For the text-containing cell, return its midpoint in (X, Y) coordinate format. 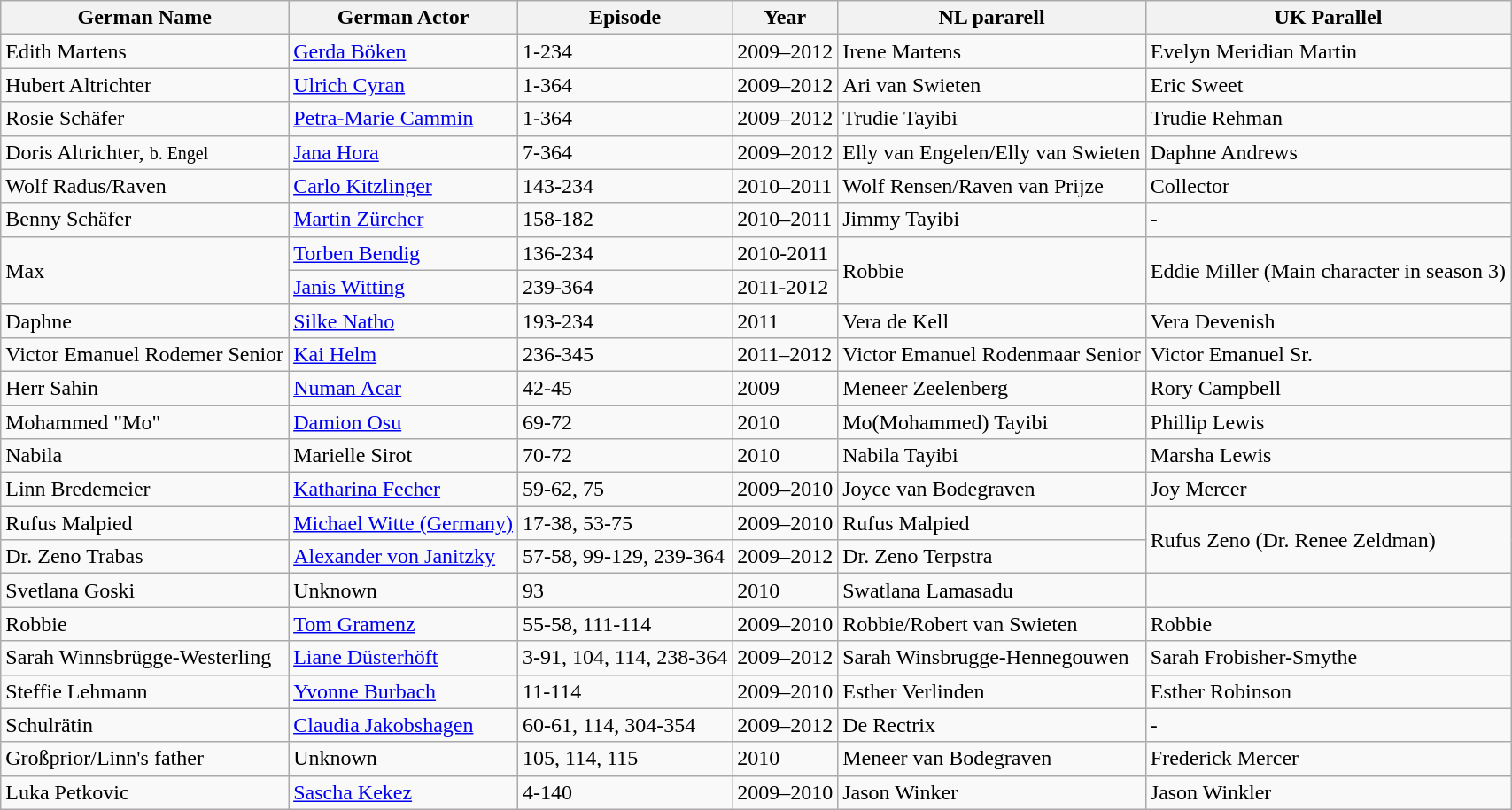
Steffie Lehmann (145, 691)
Victor Emanuel Sr. (1328, 354)
Großprior/Linn's father (145, 759)
Esther Verlinden (992, 691)
Meneer van Bodegraven (992, 759)
Schulrätin (145, 725)
Herr Sahin (145, 388)
236-345 (625, 354)
Rosie Schäfer (145, 119)
57-58, 99-129, 239-364 (625, 557)
Benny Schäfer (145, 220)
Elly van Engelen/Elly van Swieten (992, 152)
Sarah Winsbrugge-Hennegouwen (992, 658)
Trudie Rehman (1328, 119)
11-114 (625, 691)
Marielle Sirot (404, 456)
Daphne (145, 320)
Linn Bredemeier (145, 490)
143-234 (625, 186)
2011-2012 (785, 287)
Swatlana Lamasadu (992, 590)
Ari van Swieten (992, 85)
Joyce van Bodegraven (992, 490)
Evelyn Meridian Martin (1328, 51)
Meneer Zeelenberg (992, 388)
Sarah Winnsbrügge-Westerling (145, 658)
55-58, 111-114 (625, 624)
Carlo Kitzlinger (404, 186)
Year (785, 18)
Claudia Jakobshagen (404, 725)
Mohammed "Mo" (145, 422)
Tom Gramenz (404, 624)
Joy Mercer (1328, 490)
NL pararell (992, 18)
Liane Düsterhöft (404, 658)
Victor Emanuel Rodenmaar Senior (992, 354)
Svetlana Goski (145, 590)
Mo(Mohammed) Tayibi (992, 422)
Collector (1328, 186)
Daphne Andrews (1328, 152)
Torben Bendig (404, 253)
7-364 (625, 152)
Janis Witting (404, 287)
136-234 (625, 253)
Hubert Altrichter (145, 85)
17-38, 53-75 (625, 523)
Jimmy Tayibi (992, 220)
2010-2011 (785, 253)
Vera de Kell (992, 320)
Nabila Tayibi (992, 456)
Doris Altrichter, b. Engel (145, 152)
70-72 (625, 456)
Alexander von Janitzky (404, 557)
158-182 (625, 220)
59-62, 75 (625, 490)
Damion Osu (404, 422)
Nabila (145, 456)
Katharina Fecher (404, 490)
Jana Hora (404, 152)
Robbie/Robert van Swieten (992, 624)
Numan Acar (404, 388)
Edith Martens (145, 51)
Max (145, 270)
2011 (785, 320)
German Actor (404, 18)
Trudie Tayibi (992, 119)
239-364 (625, 287)
Jason Winker (992, 792)
Silke Natho (404, 320)
Jason Winkler (1328, 792)
Esther Robinson (1328, 691)
De Rectrix (992, 725)
Luka Petkovic (145, 792)
Petra-Marie Cammin (404, 119)
UK Parallel (1328, 18)
69-72 (625, 422)
Dr. Zeno Trabas (145, 557)
Phillip Lewis (1328, 422)
4-140 (625, 792)
Rory Campbell (1328, 388)
Frederick Mercer (1328, 759)
Victor Emanuel Rodemer Senior (145, 354)
1-234 (625, 51)
Kai Helm (404, 354)
Yvonne Burbach (404, 691)
Wolf Rensen/Raven van Prijze (992, 186)
Irene Martens (992, 51)
Gerda Böken (404, 51)
Rufus Zeno (Dr. Renee Zeldman) (1328, 540)
3-91, 104, 114, 238-364 (625, 658)
93 (625, 590)
Martin Zürcher (404, 220)
Sascha Kekez (404, 792)
2009 (785, 388)
Episode (625, 18)
105, 114, 115 (625, 759)
Ulrich Cyran (404, 85)
Eric Sweet (1328, 85)
Wolf Radus/Raven (145, 186)
Marsha Lewis (1328, 456)
42-45 (625, 388)
60-61, 114, 304-354 (625, 725)
Eddie Miller (Main character in season 3) (1328, 270)
2011–2012 (785, 354)
Michael Witte (Germany) (404, 523)
German Name (145, 18)
Dr. Zeno Terpstra (992, 557)
Sarah Frobisher-Smythe (1328, 658)
Vera Devenish (1328, 320)
193-234 (625, 320)
